Return the [X, Y] coordinate for the center point of the cell that contains the specified text.  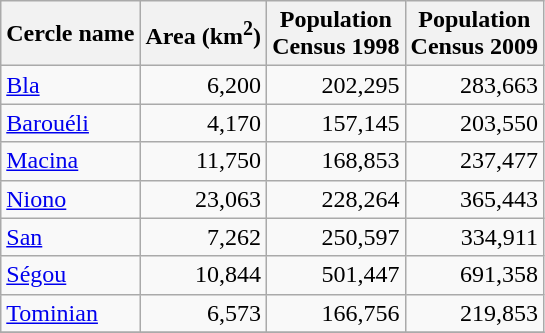
PopulationCensus 1998 [336, 34]
202,295 [336, 85]
Macina [70, 161]
10,844 [204, 275]
11,750 [204, 161]
Ségou [70, 275]
166,756 [336, 313]
Bla [70, 85]
PopulationCensus 2009 [474, 34]
501,447 [336, 275]
283,663 [474, 85]
7,262 [204, 237]
203,550 [474, 123]
Area (km2) [204, 34]
4,170 [204, 123]
Cercle name [70, 34]
San [70, 237]
219,853 [474, 313]
250,597 [336, 237]
334,911 [474, 237]
23,063 [204, 199]
168,853 [336, 161]
365,443 [474, 199]
237,477 [474, 161]
691,358 [474, 275]
6,200 [204, 85]
6,573 [204, 313]
Tominian [70, 313]
Barouéli [70, 123]
157,145 [336, 123]
Niono [70, 199]
228,264 [336, 199]
